Determine the (X, Y) coordinate at the center of the cell enclosing the given text.  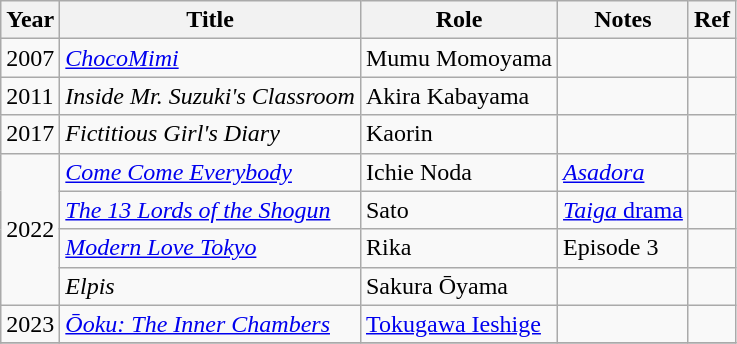
Ref (712, 20)
Title (210, 20)
Kaorin (458, 134)
Fictitious Girl's Diary (210, 134)
Inside Mr. Suzuki's Classroom (210, 96)
Role (458, 20)
Tokugawa Ieshige (458, 324)
2007 (30, 58)
2017 (30, 134)
2022 (30, 229)
ChocoMimi (210, 58)
Rika (458, 248)
Sakura Ōyama (458, 286)
Modern Love Tokyo (210, 248)
Taiga drama (624, 210)
Akira Kabayama (458, 96)
Mumu Momoyama (458, 58)
Come Come Everybody (210, 172)
2011 (30, 96)
Sato (458, 210)
Year (30, 20)
Ichie Noda (458, 172)
2023 (30, 324)
Elpis (210, 286)
Episode 3 (624, 248)
Asadora (624, 172)
The 13 Lords of the Shogun (210, 210)
Notes (624, 20)
Ōoku: The Inner Chambers (210, 324)
